Pinpoint the cell where the given text exists, returning its (x, y) midpoint coordinate. 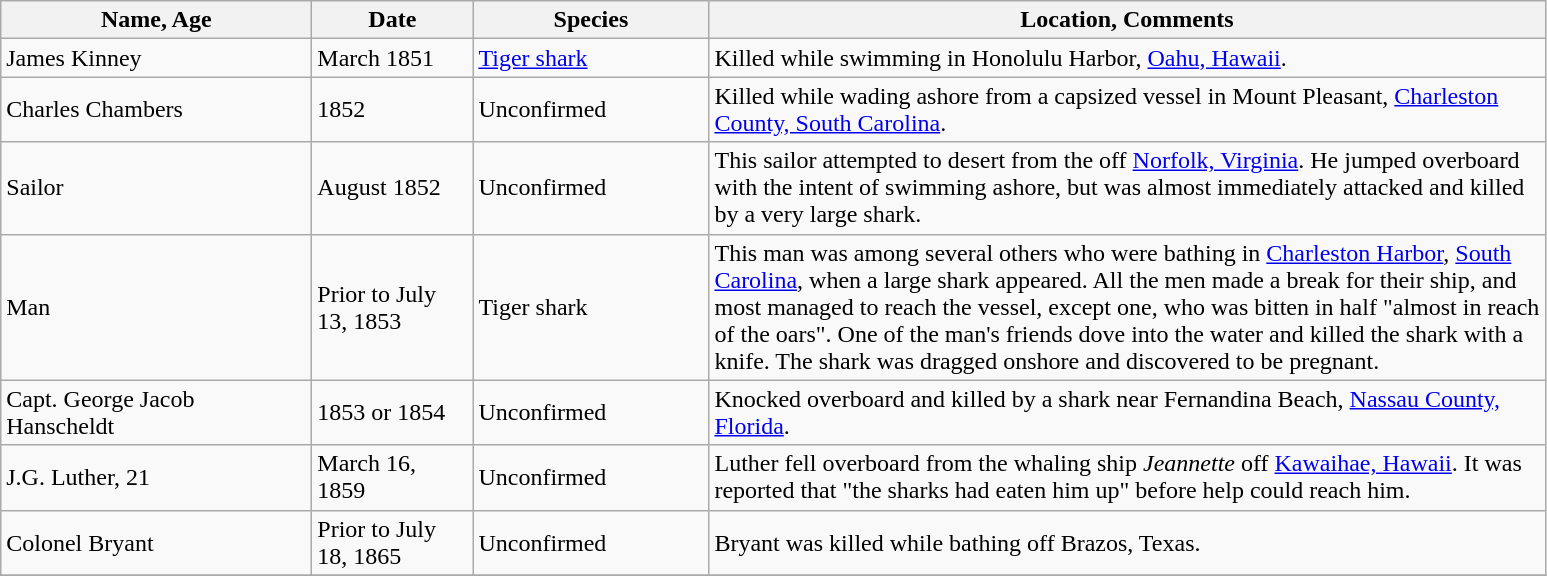
March 16, 1859 (392, 478)
Location, Comments (1127, 20)
J.G. Luther, 21 (156, 478)
Capt. George Jacob Hanscheldt (156, 412)
Name, Age (156, 20)
Colonel Bryant (156, 542)
August 1852 (392, 188)
Date (392, 20)
Prior to July 18, 1865 (392, 542)
Knocked overboard and killed by a shark near Fernandina Beach, Nassau County, Florida. (1127, 412)
Killed while swimming in Honolulu Harbor, Oahu, Hawaii. (1127, 58)
Prior to July 13, 1853 (392, 307)
1852 (392, 110)
Sailor (156, 188)
1853 or 1854 (392, 412)
Charles Chambers (156, 110)
James Kinney (156, 58)
Man (156, 307)
Species (591, 20)
Killed while wading ashore from a capsized vessel in Mount Pleasant, Charleston County, South Carolina. (1127, 110)
Bryant was killed while bathing off Brazos, Texas. (1127, 542)
March 1851 (392, 58)
